Scan for the cell matching the given text and deliver its [x, y] coordinate at center. 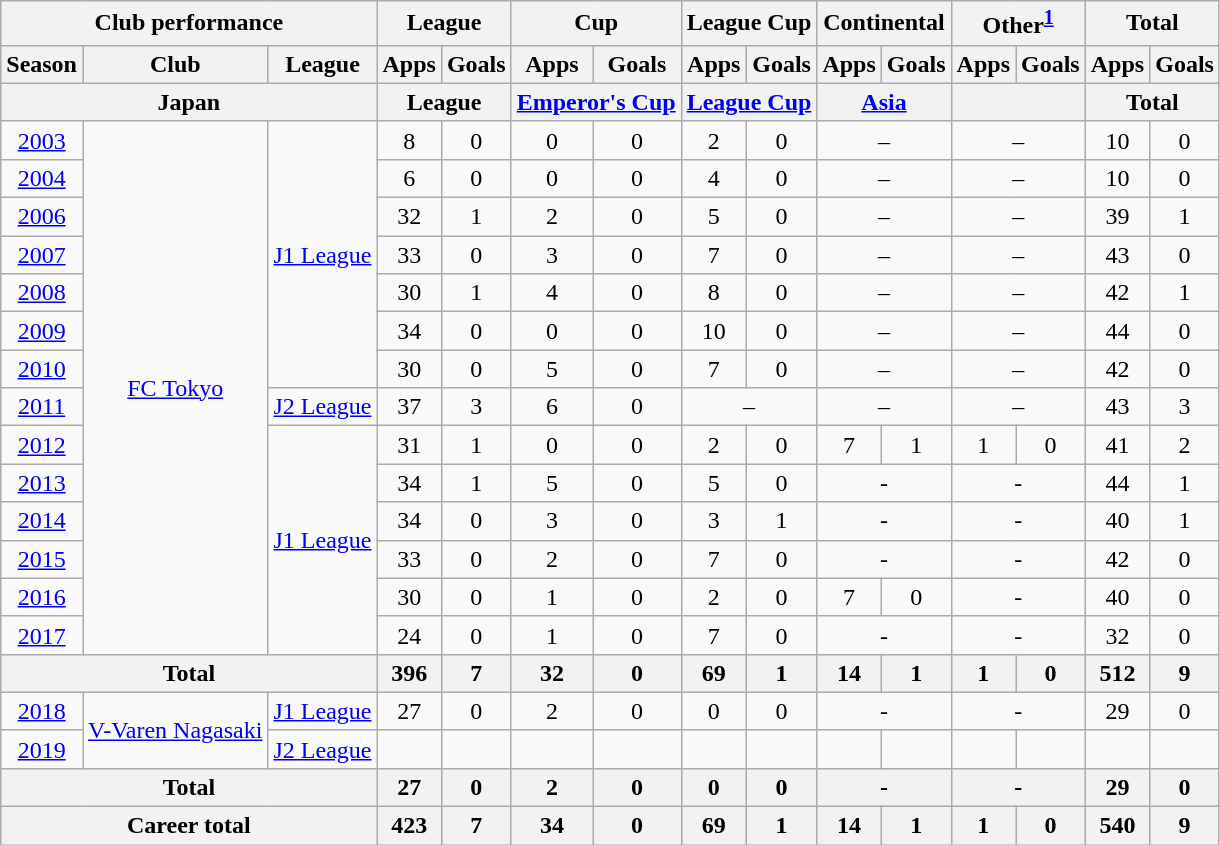
2009 [42, 331]
Emperor's Cup [596, 102]
39 [1117, 217]
2008 [42, 293]
2012 [42, 445]
2003 [42, 140]
2010 [42, 369]
Cup [596, 24]
2006 [42, 217]
2011 [42, 407]
512 [1117, 673]
V-Varen Nagasaki [174, 730]
396 [409, 673]
24 [409, 635]
31 [409, 445]
Continental [884, 24]
540 [1117, 826]
Career total [189, 826]
2019 [42, 749]
423 [409, 826]
2016 [42, 597]
41 [1117, 445]
2013 [42, 483]
Season [42, 64]
2004 [42, 178]
2007 [42, 255]
Club [174, 64]
Asia [884, 102]
37 [409, 407]
Japan [189, 102]
2015 [42, 559]
Club performance [189, 24]
2017 [42, 635]
2018 [42, 711]
FC Tokyo [174, 388]
2014 [42, 521]
Other1 [1018, 24]
